Return the (x, y) coordinate for the center point of the cell that contains the specified text.  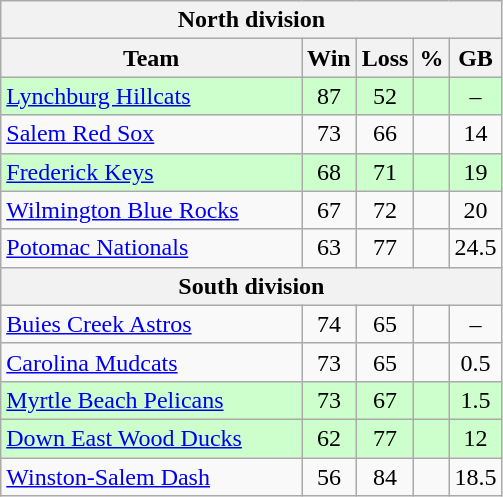
14 (476, 134)
Loss (385, 58)
Win (330, 58)
1.5 (476, 400)
66 (385, 134)
Frederick Keys (152, 172)
52 (385, 96)
68 (330, 172)
56 (330, 477)
Team (152, 58)
74 (330, 324)
% (432, 58)
Potomac Nationals (152, 248)
20 (476, 210)
71 (385, 172)
Down East Wood Ducks (152, 438)
87 (330, 96)
South division (252, 286)
Wilmington Blue Rocks (152, 210)
63 (330, 248)
Myrtle Beach Pelicans (152, 400)
Carolina Mudcats (152, 362)
0.5 (476, 362)
Winston-Salem Dash (152, 477)
62 (330, 438)
Lynchburg Hillcats (152, 96)
24.5 (476, 248)
Buies Creek Astros (152, 324)
18.5 (476, 477)
12 (476, 438)
84 (385, 477)
19 (476, 172)
Salem Red Sox (152, 134)
72 (385, 210)
GB (476, 58)
North division (252, 20)
